Search for the cell housing the specified text and yield its [x, y] center coordinate. 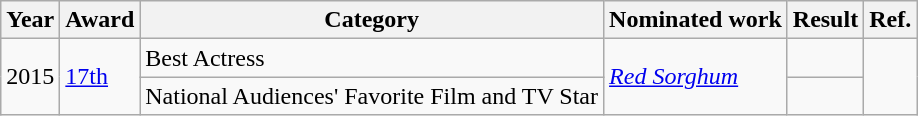
Year [30, 20]
Category [372, 20]
National Audiences' Favorite Film and TV Star [372, 96]
Result [825, 20]
Best Actress [372, 58]
Ref. [890, 20]
Red Sorghum [696, 77]
17th [100, 77]
Nominated work [696, 20]
2015 [30, 77]
Award [100, 20]
